Detect which cell encompasses the target text, then output its (X, Y) center coordinate. 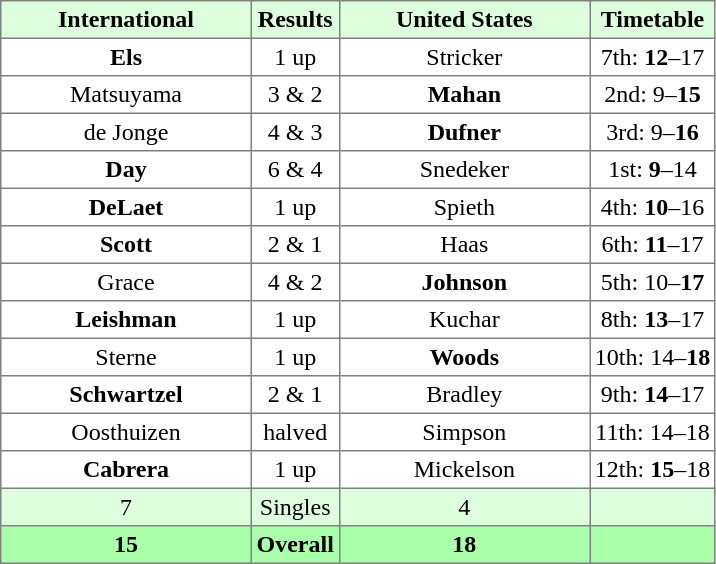
8th: 13–17 (653, 320)
Grace (126, 282)
Sterne (126, 357)
Spieth (464, 207)
9th: 14–17 (653, 395)
10th: 14–18 (653, 357)
3 & 2 (295, 95)
Dufner (464, 132)
5th: 10–17 (653, 282)
Snedeker (464, 170)
Mickelson (464, 470)
Simpson (464, 432)
Johnson (464, 282)
Els (126, 57)
Woods (464, 357)
4 & 2 (295, 282)
Schwartzel (126, 395)
Mahan (464, 95)
Overall (295, 545)
Stricker (464, 57)
Timetable (653, 20)
Haas (464, 245)
3rd: 9–16 (653, 132)
2nd: 9–15 (653, 95)
DeLaet (126, 207)
11th: 14–18 (653, 432)
1st: 9–14 (653, 170)
6th: 11–17 (653, 245)
de Jonge (126, 132)
Cabrera (126, 470)
7th: 12–17 (653, 57)
Results (295, 20)
6 & 4 (295, 170)
15 (126, 545)
Singles (295, 507)
Oosthuizen (126, 432)
Leishman (126, 320)
Scott (126, 245)
18 (464, 545)
4 (464, 507)
Matsuyama (126, 95)
United States (464, 20)
7 (126, 507)
Bradley (464, 395)
4th: 10–16 (653, 207)
halved (295, 432)
International (126, 20)
Kuchar (464, 320)
4 & 3 (295, 132)
12th: 15–18 (653, 470)
Day (126, 170)
